Determine the (x, y) coordinate at the center of the cell enclosing the given text.  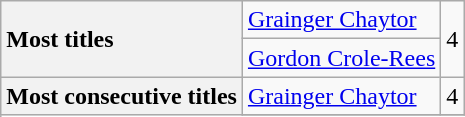
Gordon Crole-Rees (341, 58)
Most consecutive titles (122, 96)
Most titles (122, 39)
